Pinpoint the cell where the given text exists, returning its (X, Y) midpoint coordinate. 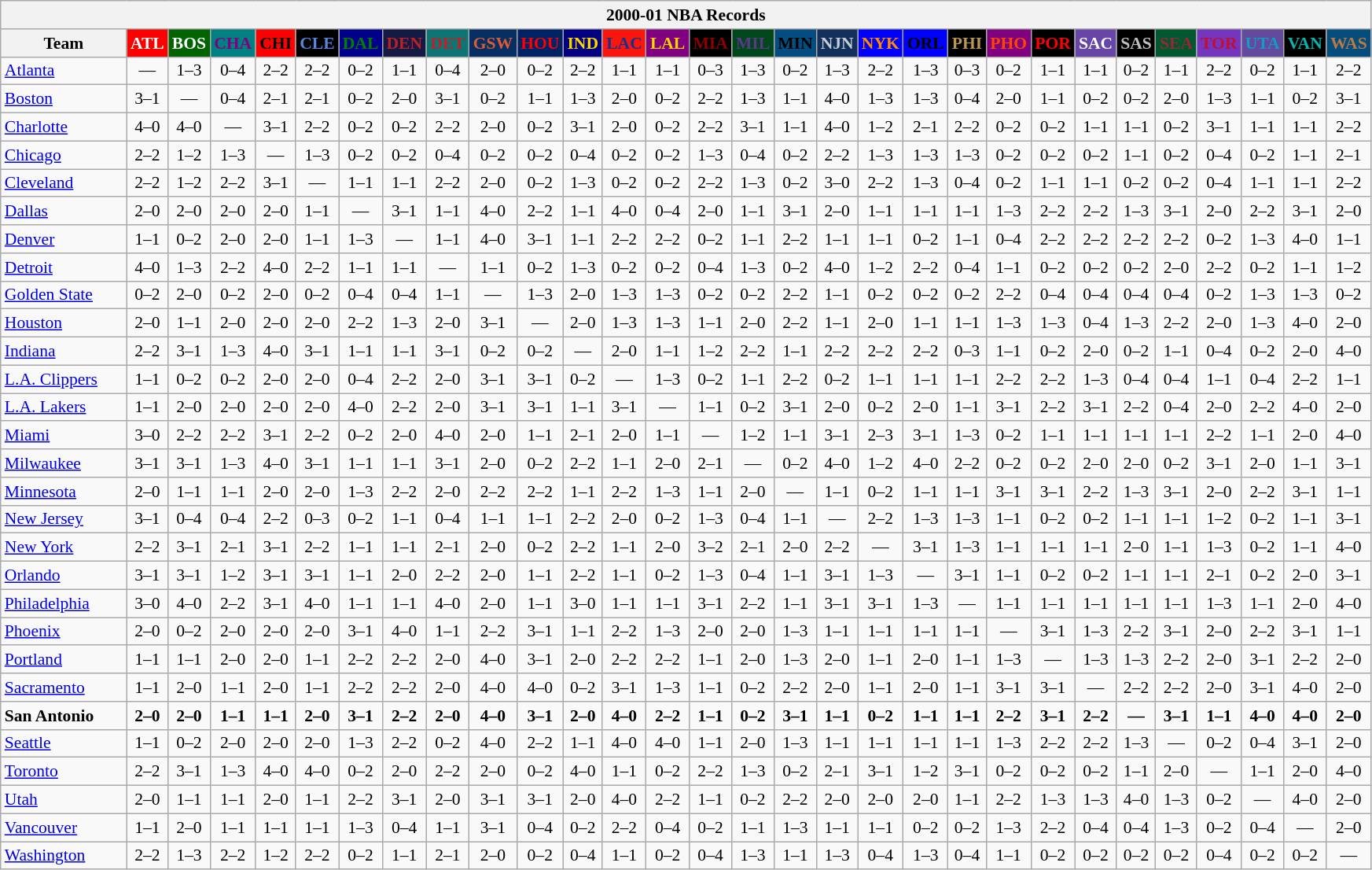
2–3 (881, 436)
L.A. Clippers (64, 379)
New York (64, 547)
Philadelphia (64, 603)
Team (64, 43)
3–2 (710, 547)
Miami (64, 436)
Toronto (64, 772)
DAL (361, 43)
IND (583, 43)
Washington (64, 856)
MIL (753, 43)
San Antonio (64, 716)
CLE (318, 43)
L.A. Lakers (64, 407)
Boston (64, 99)
CHI (275, 43)
Chicago (64, 155)
Minnesota (64, 492)
Phoenix (64, 632)
HOU (539, 43)
Atlanta (64, 71)
TOR (1219, 43)
Milwaukee (64, 463)
WAS (1349, 43)
CHA (233, 43)
NYK (881, 43)
MIN (795, 43)
LAC (624, 43)
New Jersey (64, 519)
2000-01 NBA Records (686, 15)
Dallas (64, 212)
Seattle (64, 743)
PHO (1008, 43)
Vancouver (64, 828)
DEN (404, 43)
Utah (64, 800)
DET (448, 43)
VAN (1305, 43)
GSW (494, 43)
Golden State (64, 295)
BOS (189, 43)
Orlando (64, 576)
Sacramento (64, 688)
Houston (64, 323)
Portland (64, 660)
ORL (926, 43)
ATL (148, 43)
SAC (1096, 43)
Cleveland (64, 183)
UTA (1263, 43)
Denver (64, 239)
NJN (837, 43)
MIA (710, 43)
POR (1053, 43)
SEA (1176, 43)
PHI (967, 43)
Charlotte (64, 127)
Indiana (64, 352)
SAS (1136, 43)
LAL (668, 43)
Detroit (64, 267)
